Detect which cell encompasses the target text, then output its (X, Y) center coordinate. 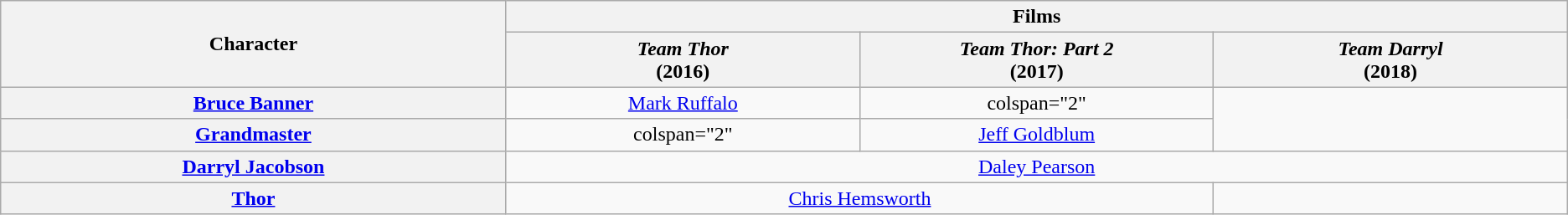
Character (253, 44)
Mark Ruffalo (683, 103)
Darryl Jacobson (253, 166)
Grandmaster (253, 135)
Jeff Goldblum (1036, 135)
Daley Pearson (1037, 166)
Chris Hemsworth (859, 198)
Team Thor(2016) (683, 60)
Bruce Banner (253, 103)
Team Thor: Part 2(2017) (1036, 60)
Thor (253, 198)
Films (1037, 17)
Team Darryl(2018) (1390, 60)
